Identify which cell holds the provided text, then report its (x, y) central coordinate. 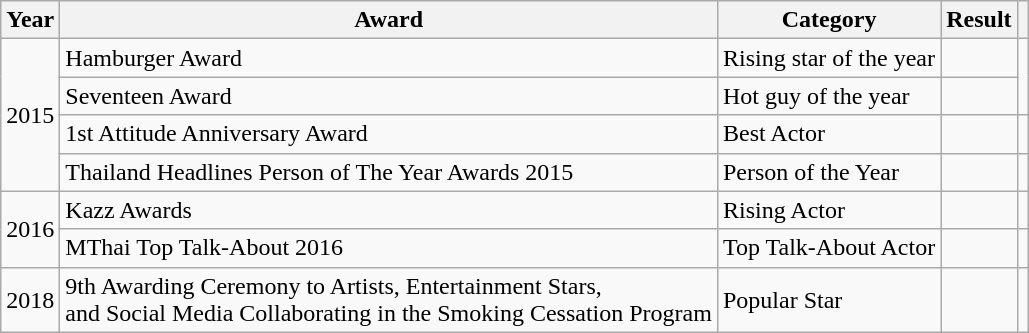
MThai Top Talk-About 2016 (389, 248)
9th Awarding Ceremony to Artists, Entertainment Stars,and Social Media Collaborating in the Smoking Cessation Program (389, 300)
Year (30, 20)
Hot guy of the year (828, 96)
Rising Actor (828, 210)
Kazz Awards (389, 210)
Award (389, 20)
Rising star of the year (828, 58)
Top Talk-About Actor (828, 248)
Result (979, 20)
1st Attitude Anniversary Award (389, 134)
Best Actor (828, 134)
Popular Star (828, 300)
Seventeen Award (389, 96)
Thailand Headlines Person of The Year Awards 2015 (389, 172)
Hamburger Award (389, 58)
2016 (30, 229)
Person of the Year (828, 172)
Category (828, 20)
2015 (30, 115)
2018 (30, 300)
